Detect which cell encompasses the target text, then output its [X, Y] center coordinate. 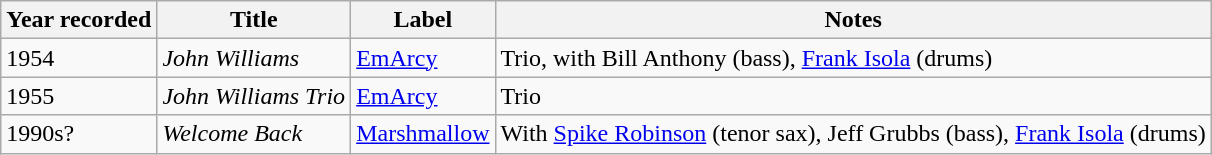
Trio [853, 96]
Label [423, 20]
Year recorded [79, 20]
1954 [79, 58]
With Spike Robinson (tenor sax), Jeff Grubbs (bass), Frank Isola (drums) [853, 134]
Welcome Back [254, 134]
Notes [853, 20]
John Williams [254, 58]
John Williams Trio [254, 96]
1990s? [79, 134]
1955 [79, 96]
Trio, with Bill Anthony (bass), Frank Isola (drums) [853, 58]
Title [254, 20]
Marshmallow [423, 134]
